Find where the given text appears and provide that cell's center as (X, Y) coordinate. 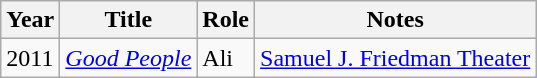
Samuel J. Friedman Theater (396, 58)
Role (226, 20)
Notes (396, 20)
Title (128, 20)
2011 (30, 58)
Ali (226, 58)
Good People (128, 58)
Year (30, 20)
